Search for the cell housing the specified text and yield its [X, Y] center coordinate. 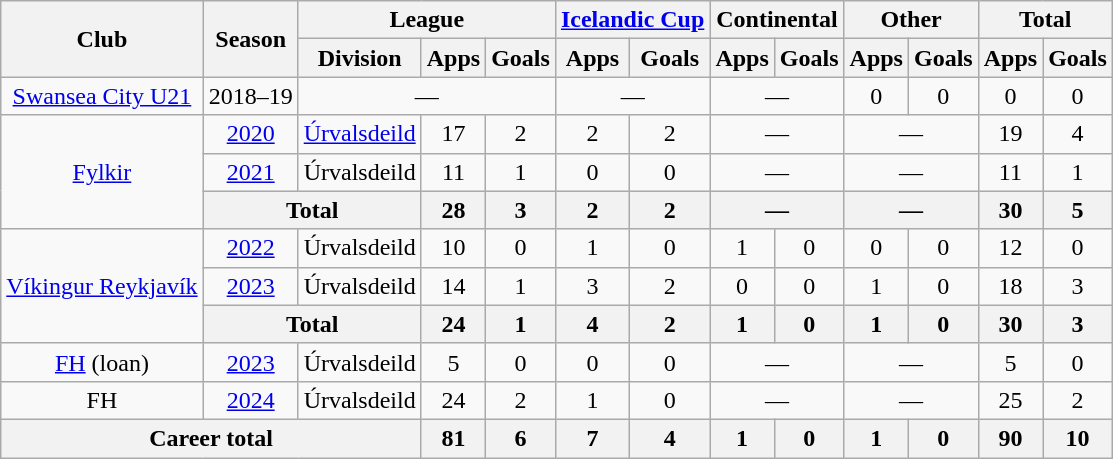
2021 [250, 172]
6 [521, 438]
Season [250, 39]
2024 [250, 400]
19 [1010, 134]
League [426, 20]
7 [592, 438]
90 [1010, 438]
14 [453, 286]
25 [1010, 400]
81 [453, 438]
FH [102, 400]
Fylkir [102, 172]
2018–19 [250, 96]
Other [911, 20]
2022 [250, 248]
18 [1010, 286]
Division [360, 58]
12 [1010, 248]
17 [453, 134]
FH (loan) [102, 362]
Career total [211, 438]
Club [102, 39]
Icelandic Cup [632, 20]
Continental [777, 20]
Víkingur Reykjavík [102, 286]
2020 [250, 134]
Swansea City U21 [102, 96]
28 [453, 210]
